Output the (X, Y) coordinate of the center of the cell containing the given text.  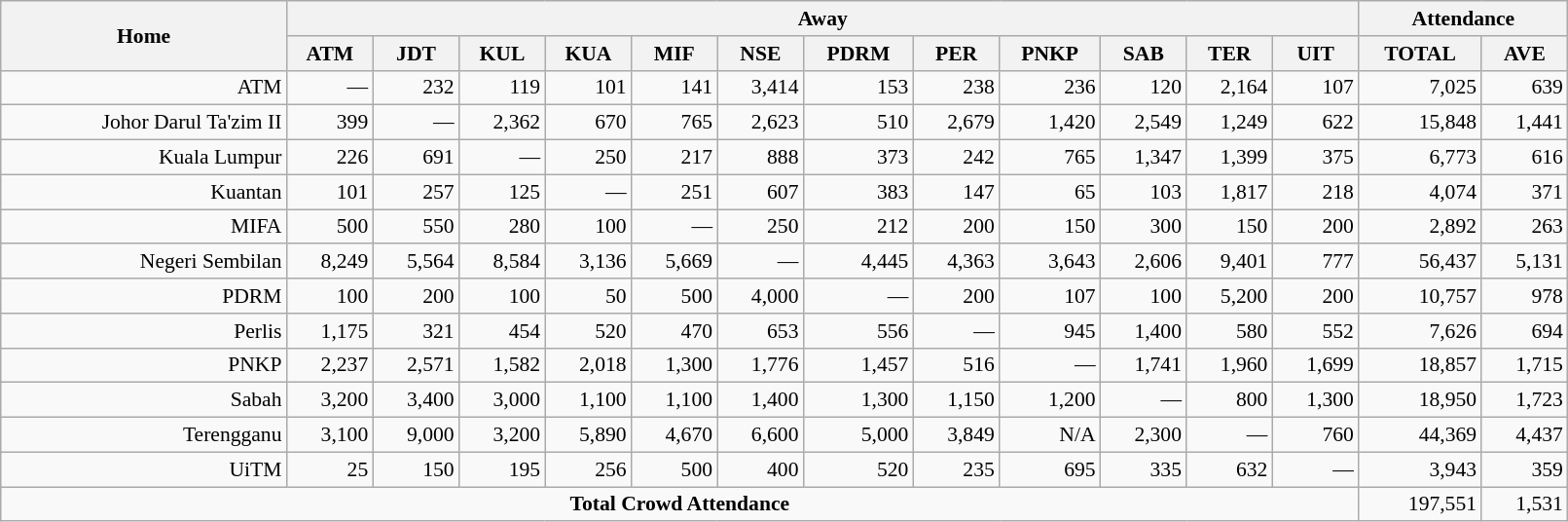
1,699 (1315, 365)
510 (858, 123)
470 (675, 331)
1,200 (1050, 400)
5,564 (416, 262)
2,892 (1420, 227)
375 (1315, 158)
622 (1315, 123)
321 (416, 331)
8,584 (502, 262)
120 (1144, 88)
Perlis (144, 331)
1,347 (1144, 158)
Sabah (144, 400)
195 (502, 469)
2,362 (502, 123)
2,164 (1229, 88)
556 (858, 331)
AVE (1524, 54)
1,723 (1524, 400)
399 (331, 123)
Total Crowd Attendance (679, 504)
1,441 (1524, 123)
1,399 (1229, 158)
653 (760, 331)
2,571 (416, 365)
18,857 (1420, 365)
5,200 (1229, 296)
400 (760, 469)
Home (144, 35)
632 (1229, 469)
242 (956, 158)
5,000 (858, 435)
10,757 (1420, 296)
4,074 (1420, 192)
1,175 (331, 331)
3,400 (416, 400)
217 (675, 158)
2,679 (956, 123)
4,437 (1524, 435)
7,025 (1420, 88)
65 (1050, 192)
UIT (1315, 54)
777 (1315, 262)
UiTM (144, 469)
691 (416, 158)
550 (416, 227)
6,773 (1420, 158)
KUL (502, 54)
670 (588, 123)
15,848 (1420, 123)
197,551 (1420, 504)
335 (1144, 469)
454 (502, 331)
1,249 (1229, 123)
TOTAL (1420, 54)
Kuantan (144, 192)
1,531 (1524, 504)
300 (1144, 227)
SAB (1144, 54)
125 (502, 192)
Johor Darul Ta'zim II (144, 123)
Kuala Lumpur (144, 158)
PER (956, 54)
888 (760, 158)
3,943 (1420, 469)
MIF (675, 54)
226 (331, 158)
945 (1050, 331)
359 (1524, 469)
552 (1315, 331)
4,445 (858, 262)
694 (1524, 331)
236 (1050, 88)
1,741 (1144, 365)
Attendance (1464, 19)
5,890 (588, 435)
MIFA (144, 227)
25 (331, 469)
607 (760, 192)
2,623 (760, 123)
3,414 (760, 88)
1,715 (1524, 365)
153 (858, 88)
1,776 (760, 365)
2,018 (588, 365)
50 (588, 296)
1,420 (1050, 123)
119 (502, 88)
5,131 (1524, 262)
235 (956, 469)
JDT (416, 54)
760 (1315, 435)
2,606 (1144, 262)
2,549 (1144, 123)
Terengganu (144, 435)
NSE (760, 54)
9,000 (416, 435)
373 (858, 158)
212 (858, 227)
3,643 (1050, 262)
4,000 (760, 296)
3,849 (956, 435)
3,136 (588, 262)
2,300 (1144, 435)
5,669 (675, 262)
KUA (588, 54)
371 (1524, 192)
7,626 (1420, 331)
2,237 (331, 365)
3,000 (502, 400)
Negeri Sembilan (144, 262)
141 (675, 88)
516 (956, 365)
1,960 (1229, 365)
TER (1229, 54)
103 (1144, 192)
4,670 (675, 435)
616 (1524, 158)
238 (956, 88)
56,437 (1420, 262)
1,457 (858, 365)
263 (1524, 227)
580 (1229, 331)
4,363 (956, 262)
1,817 (1229, 192)
232 (416, 88)
695 (1050, 469)
1,582 (502, 365)
280 (502, 227)
18,950 (1420, 400)
N/A (1050, 435)
6,600 (760, 435)
639 (1524, 88)
1,150 (956, 400)
3,100 (331, 435)
978 (1524, 296)
8,249 (331, 262)
257 (416, 192)
256 (588, 469)
Away (823, 19)
800 (1229, 400)
218 (1315, 192)
44,369 (1420, 435)
147 (956, 192)
251 (675, 192)
9,401 (1229, 262)
383 (858, 192)
